Extract the [x, y] coordinate from the center of the cell holding the provided text.  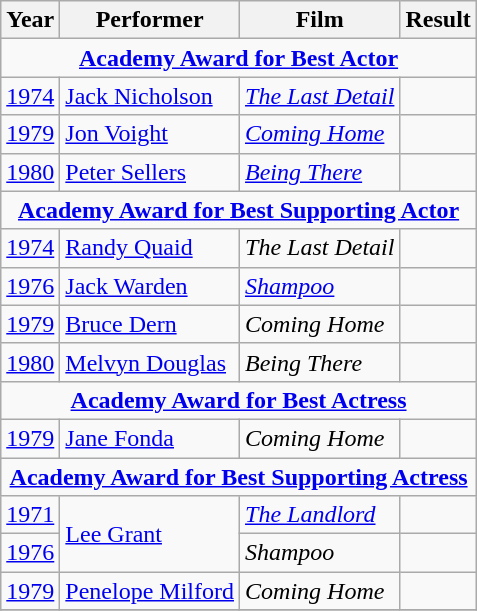
Film [320, 20]
The Landlord [320, 515]
Bruce Dern [150, 324]
Penelope Milford [150, 591]
Year [30, 20]
Melvyn Douglas [150, 362]
Academy Award for Best Supporting Actress [239, 477]
Jack Nicholson [150, 96]
Lee Grant [150, 534]
Academy Award for Best Supporting Actor [239, 210]
Jack Warden [150, 286]
Randy Quaid [150, 248]
Peter Sellers [150, 172]
Performer [150, 20]
Jane Fonda [150, 438]
Jon Voight [150, 134]
Academy Award for Best Actor [239, 58]
Result [438, 20]
Academy Award for Best Actress [239, 400]
1971 [30, 515]
